Pinpoint the cell where the given text exists, returning its [x, y] midpoint coordinate. 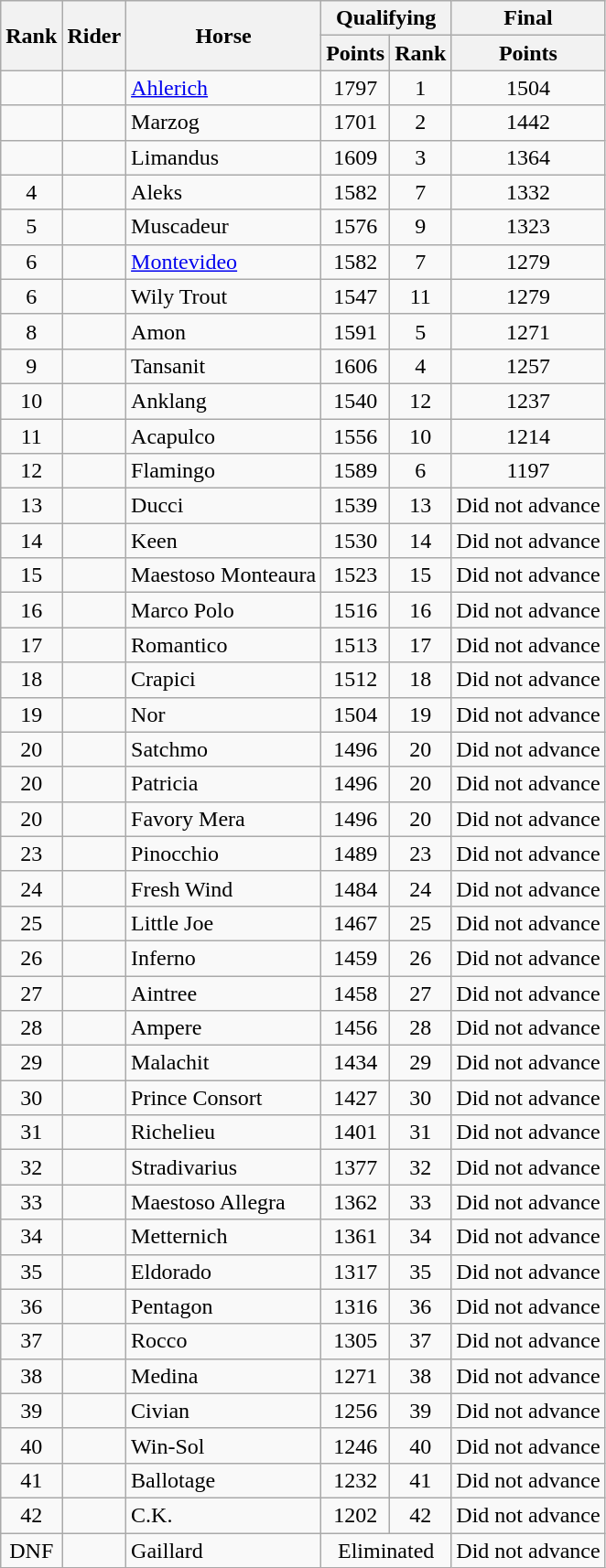
1513 [355, 645]
1361 [355, 1237]
1332 [528, 192]
Pinocchio [223, 854]
1377 [355, 1167]
1246 [355, 1445]
1317 [355, 1272]
8 [31, 331]
Limandus [223, 157]
1427 [355, 1098]
Richelieu [223, 1133]
1606 [355, 366]
Satchmo [223, 749]
Metternich [223, 1237]
1530 [355, 541]
Horse [223, 36]
1364 [528, 157]
Pentagon [223, 1306]
1547 [355, 296]
Win-Sol [223, 1445]
Ballotage [223, 1480]
1401 [355, 1133]
Prince Consort [223, 1098]
1523 [355, 575]
1442 [528, 123]
1323 [528, 227]
Stradivarius [223, 1167]
Tansanit [223, 366]
1540 [355, 401]
Qualifying [386, 18]
1459 [355, 958]
1797 [355, 88]
Eliminated [386, 1551]
1237 [528, 401]
Rider [94, 36]
Wily Trout [223, 296]
Marco Polo [223, 610]
Favory Mera [223, 819]
1316 [355, 1306]
Maestoso Allegra [223, 1202]
Aleks [223, 192]
Amon [223, 331]
1256 [355, 1411]
Gaillard [223, 1551]
Ampere [223, 1028]
3 [421, 157]
1434 [355, 1063]
1458 [355, 993]
1516 [355, 610]
Montevideo [223, 262]
Civian [223, 1411]
Ahlerich [223, 88]
1456 [355, 1028]
1484 [355, 888]
1539 [355, 506]
Keen [223, 541]
1489 [355, 854]
1701 [355, 123]
Acapulco [223, 436]
1512 [355, 680]
Muscadeur [223, 227]
Marzog [223, 123]
Malachit [223, 1063]
C.K. [223, 1515]
Patricia [223, 784]
1197 [528, 471]
2 [421, 123]
1467 [355, 923]
Ducci [223, 506]
1 [421, 88]
1257 [528, 366]
Aintree [223, 993]
1576 [355, 227]
Final [528, 18]
1305 [355, 1341]
1589 [355, 471]
DNF [31, 1551]
Rocco [223, 1341]
1362 [355, 1202]
1202 [355, 1515]
Inferno [223, 958]
1609 [355, 157]
Romantico [223, 645]
Little Joe [223, 923]
Fresh Wind [223, 888]
Maestoso Monteaura [223, 575]
1591 [355, 331]
Nor [223, 714]
Crapici [223, 680]
1232 [355, 1480]
Anklang [223, 401]
1214 [528, 436]
Eldorado [223, 1272]
1556 [355, 436]
Flamingo [223, 471]
Medina [223, 1376]
